Scan for the cell matching the given text and deliver its [X, Y] coordinate at center. 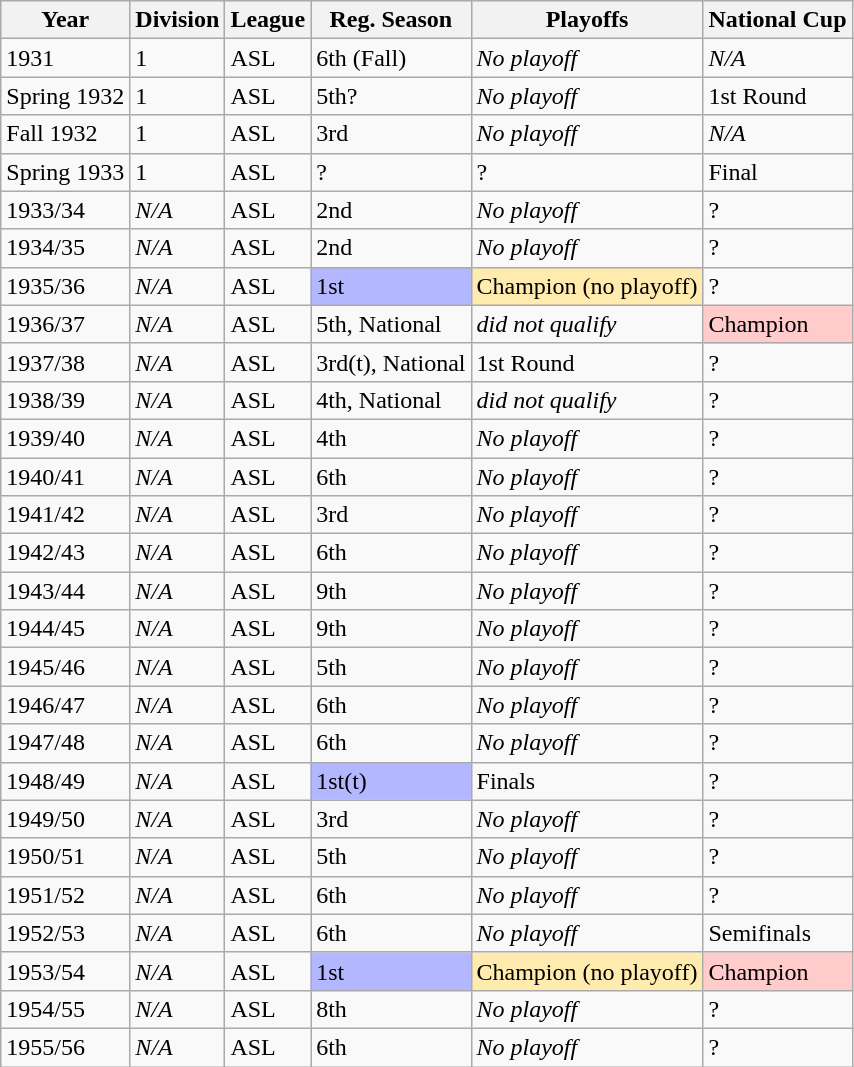
1950/51 [66, 857]
Reg. Season [391, 20]
5th, National [391, 324]
1946/47 [66, 705]
1934/35 [66, 248]
Year [66, 20]
4th, National [391, 400]
1933/34 [66, 210]
1951/52 [66, 895]
1955/56 [66, 1047]
1935/36 [66, 286]
Finals [587, 781]
8th [391, 1009]
1945/46 [66, 667]
3rd(t), National [391, 362]
1943/44 [66, 591]
1954/55 [66, 1009]
Playoffs [587, 20]
Spring 1933 [66, 172]
1944/45 [66, 629]
1936/37 [66, 324]
1941/42 [66, 515]
Spring 1932 [66, 96]
1949/50 [66, 819]
League [268, 20]
1953/54 [66, 971]
1947/48 [66, 743]
Division [178, 20]
1937/38 [66, 362]
Semifinals [778, 933]
1938/39 [66, 400]
Fall 1932 [66, 134]
6th (Fall) [391, 58]
National Cup [778, 20]
1948/49 [66, 781]
1940/41 [66, 477]
1942/43 [66, 553]
1939/40 [66, 438]
4th [391, 438]
5th? [391, 96]
1952/53 [66, 933]
Final [778, 172]
1931 [66, 58]
1st(t) [391, 781]
